Provide the (X, Y) coordinate of the cell's center where the given text is located.  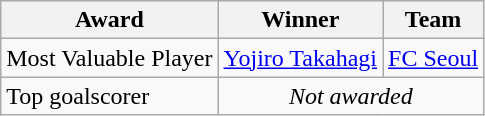
Yojiro Takahagi (300, 58)
FC Seoul (434, 58)
Team (434, 20)
Top goalscorer (110, 96)
Most Valuable Player (110, 58)
Winner (300, 20)
Award (110, 20)
Not awarded (351, 96)
